Determine the (x, y) coordinate at the center of the cell enclosing the given text.  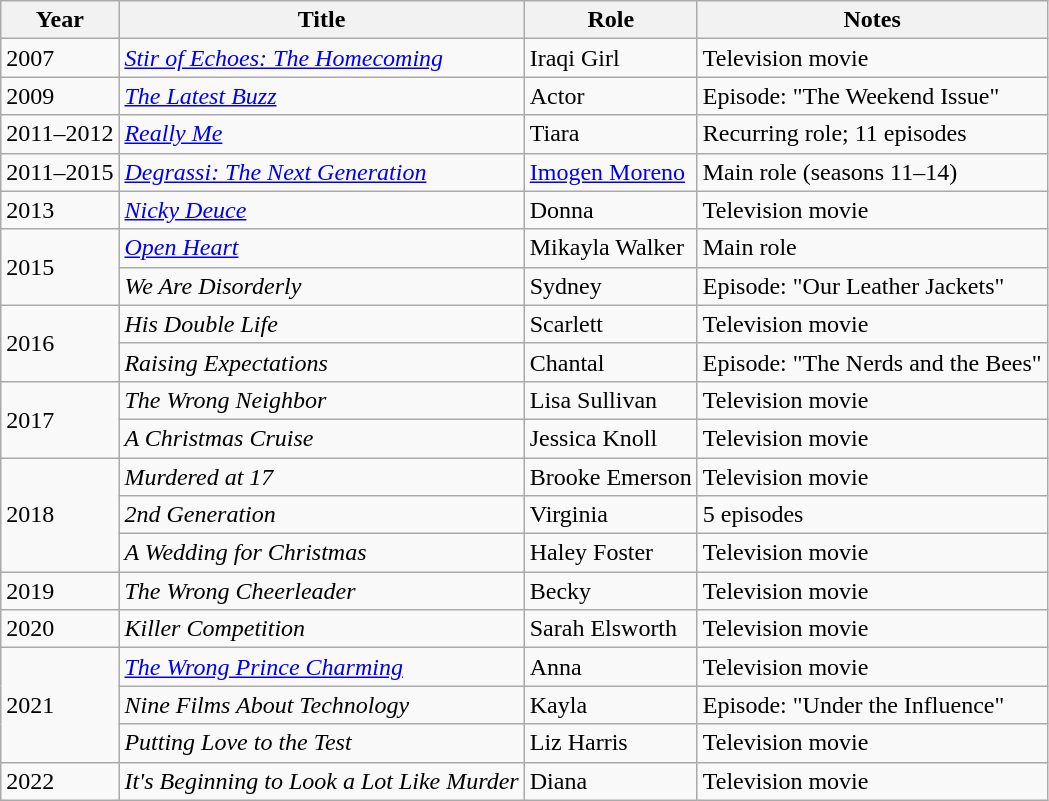
2016 (60, 343)
Stir of Echoes: The Homecoming (322, 58)
It's Beginning to Look a Lot Like Murder (322, 781)
Liz Harris (610, 743)
2009 (60, 96)
Tiara (610, 134)
2015 (60, 267)
Anna (610, 667)
Main role (seasons 11–14) (872, 172)
2013 (60, 210)
2018 (60, 515)
Nicky Deuce (322, 210)
Notes (872, 20)
Jessica Knoll (610, 438)
5 episodes (872, 515)
The Latest Buzz (322, 96)
2nd Generation (322, 515)
Raising Expectations (322, 362)
Scarlett (610, 324)
A Christmas Cruise (322, 438)
Open Heart (322, 248)
Role (610, 20)
Episode: "The Weekend Issue" (872, 96)
Imogen Moreno (610, 172)
Main role (872, 248)
Episode: "The Nerds and the Bees" (872, 362)
The Wrong Cheerleader (322, 591)
Haley Foster (610, 553)
Sydney (610, 286)
2007 (60, 58)
A Wedding for Christmas (322, 553)
2020 (60, 629)
Murdered at 17 (322, 477)
Donna (610, 210)
Title (322, 20)
Really Me (322, 134)
2017 (60, 419)
Becky (610, 591)
Virginia (610, 515)
Lisa Sullivan (610, 400)
The Wrong Neighbor (322, 400)
Diana (610, 781)
Episode: "Our Leather Jackets" (872, 286)
2021 (60, 705)
2011–2015 (60, 172)
His Double Life (322, 324)
Episode: "Under the Influence" (872, 705)
Degrassi: The Next Generation (322, 172)
2022 (60, 781)
Recurring role; 11 episodes (872, 134)
2011–2012 (60, 134)
Chantal (610, 362)
Putting Love to the Test (322, 743)
We Are Disorderly (322, 286)
Brooke Emerson (610, 477)
Iraqi Girl (610, 58)
Killer Competition (322, 629)
Kayla (610, 705)
Actor (610, 96)
Nine Films About Technology (322, 705)
Mikayla Walker (610, 248)
Sarah Elsworth (610, 629)
Year (60, 20)
The Wrong Prince Charming (322, 667)
2019 (60, 591)
